Output the [X, Y] coordinate of the center of the cell containing the given text.  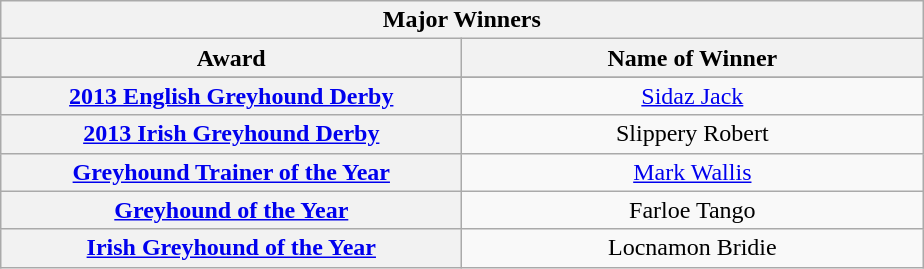
Locnamon Bridie [692, 248]
2013 English Greyhound Derby [232, 96]
2013 Irish Greyhound Derby [232, 134]
Greyhound Trainer of the Year [232, 172]
Name of Winner [692, 58]
Sidaz Jack [692, 96]
Irish Greyhound of the Year [232, 248]
Mark Wallis [692, 172]
Slippery Robert [692, 134]
Greyhound of the Year [232, 210]
Farloe Tango [692, 210]
Award [232, 58]
Major Winners [462, 20]
